Capture the cell that displays the provided text and extract its [x, y] central coordinate. 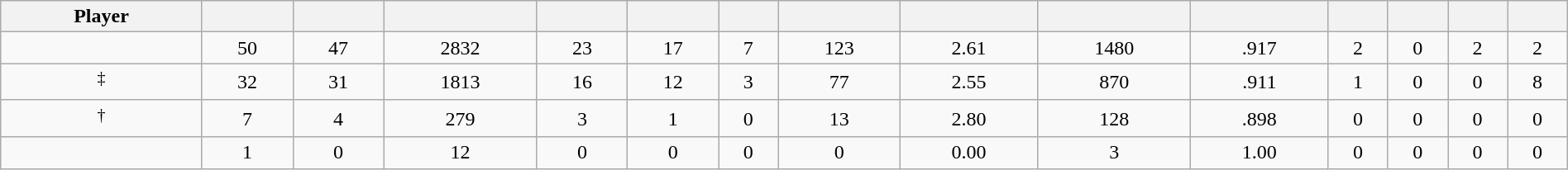
1480 [1115, 48]
1813 [460, 83]
1.00 [1260, 153]
.898 [1260, 119]
17 [673, 48]
0.00 [968, 153]
Player [101, 17]
4 [338, 119]
13 [839, 119]
.911 [1260, 83]
2.61 [968, 48]
47 [338, 48]
50 [247, 48]
31 [338, 83]
8 [1537, 83]
279 [460, 119]
128 [1115, 119]
123 [839, 48]
77 [839, 83]
.917 [1260, 48]
† [101, 119]
870 [1115, 83]
2832 [460, 48]
‡ [101, 83]
2.55 [968, 83]
2.80 [968, 119]
23 [582, 48]
16 [582, 83]
32 [247, 83]
